For the text-containing cell, return its midpoint in [X, Y] coordinate format. 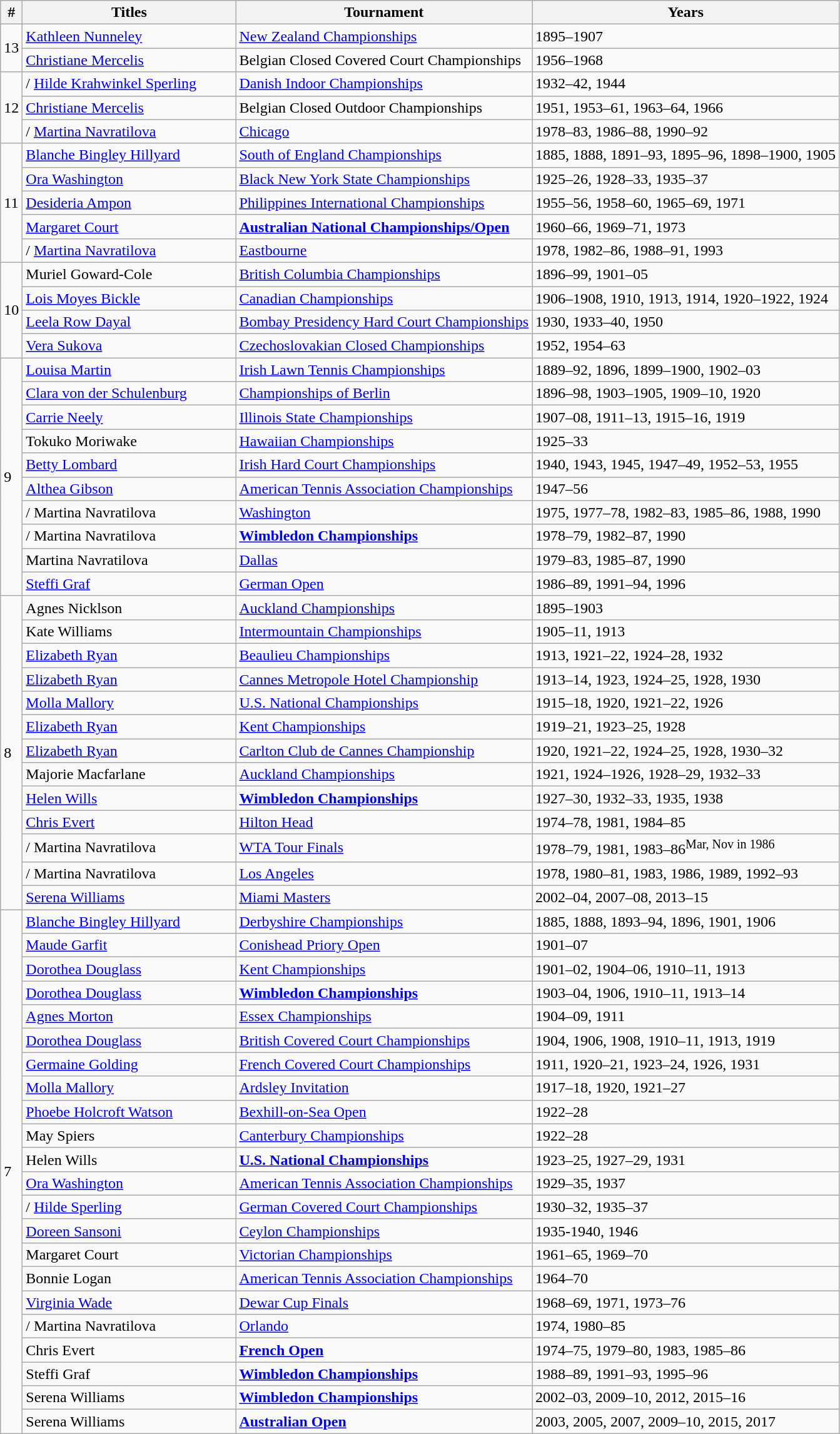
1960–66, 1969–71, 1973 [686, 226]
1986–89, 1991–94, 1996 [686, 584]
1903–04, 1906, 1910–11, 1913–14 [686, 993]
1917–18, 1920, 1921–27 [686, 1088]
Intermountain Championships [384, 631]
1925–26, 1928–33, 1935–37 [686, 179]
Ceylon Championships [384, 1231]
Ardsley Invitation [384, 1088]
8 [11, 752]
1940, 1943, 1945, 1947–49, 1952–53, 1955 [686, 465]
2003, 2005, 2007, 2009–10, 2015, 2017 [686, 1421]
1974–75, 1979–80, 1983, 1985–86 [686, 1350]
Los Angeles [384, 873]
Victorian Championships [384, 1254]
Irish Lawn Tennis Championships [384, 370]
Martina Navratilova [129, 560]
Belgian Closed Outdoor Championships [384, 108]
French Open [384, 1350]
1975, 1977–78, 1982–83, 1985–86, 1988, 1990 [686, 512]
Maude Garfit [129, 945]
1885, 1888, 1893–94, 1896, 1901, 1906 [686, 922]
1904, 1906, 1908, 1910–11, 1913, 1919 [686, 1040]
1930–32, 1935–37 [686, 1207]
1906–1908, 1910, 1913, 1914, 1920–1922, 1924 [686, 298]
Kate Williams [129, 631]
WTA Tour Finals [384, 848]
1907–08, 1911–13, 1915–16, 1919 [686, 417]
Chicago [384, 131]
13 [11, 48]
1911, 1920–21, 1923–24, 1926, 1931 [686, 1064]
South of England Championships [384, 155]
1978, 1980–81, 1983, 1986, 1989, 1992–93 [686, 873]
1895–1903 [686, 608]
Bonnie Logan [129, 1279]
1979–83, 1985–87, 1990 [686, 560]
1919–21, 1923–25, 1928 [686, 727]
7 [11, 1171]
1964–70 [686, 1279]
1974–78, 1981, 1984–85 [686, 822]
1978, 1982–86, 1988–91, 1993 [686, 250]
10 [11, 310]
Agnes Nicklson [129, 608]
Bombay Presidency Hard Court Championships [384, 322]
Tournament [384, 13]
1923–25, 1927–29, 1931 [686, 1159]
Carlton Club de Cannes Championship [384, 751]
May Spiers [129, 1136]
Cannes Metropole Hotel Championship [384, 679]
Beaulieu Championships [384, 655]
Canadian Championships [384, 298]
Australian Open [384, 1421]
1947–56 [686, 489]
1930, 1933–40, 1950 [686, 322]
Majorie Macfarlane [129, 775]
Derbyshire Championships [384, 922]
Louisa Martin [129, 370]
1978–83, 1986–88, 1990–92 [686, 131]
11 [11, 203]
Dewar Cup Finals [384, 1303]
Championships of Berlin [384, 394]
Carrie Neely [129, 417]
Agnes Morton [129, 1017]
Illinois State Championships [384, 417]
British Covered Court Championships [384, 1040]
German Open [384, 584]
Althea Gibson [129, 489]
Conishead Priory Open [384, 945]
Muriel Goward-Cole [129, 274]
1978–79, 1982–87, 1990 [686, 536]
# [11, 13]
Essex Championships [384, 1017]
Dallas [384, 560]
Orlando [384, 1326]
1915–18, 1920, 1921–22, 1926 [686, 703]
12 [11, 108]
1935-1940, 1946 [686, 1231]
Black New York State Championships [384, 179]
Belgian Closed Covered Court Championships [384, 60]
Germaine Golding [129, 1064]
Lois Moyes Bickle [129, 298]
1968–69, 1971, 1973–76 [686, 1303]
1901–02, 1904–06, 1910–11, 1913 [686, 969]
1955–56, 1958–60, 1965–69, 1971 [686, 203]
Leela Row Dayal [129, 322]
1895–1907 [686, 36]
German Covered Court Championships [384, 1207]
1952, 1954–63 [686, 346]
Miami Masters [384, 898]
Kathleen Nunneley [129, 36]
1974, 1980–85 [686, 1326]
British Columbia Championships [384, 274]
Vera Sukova [129, 346]
1896–99, 1901–05 [686, 274]
Virginia Wade [129, 1303]
1913–14, 1923, 1924–25, 1928, 1930 [686, 679]
1885, 1888, 1891–93, 1895–96, 1898–1900, 1905 [686, 155]
1896–98, 1903–1905, 1909–10, 1920 [686, 394]
Bexhill-on-Sea Open [384, 1112]
Titles [129, 13]
Eastbourne [384, 250]
1978–79, 1981, 1983–86Mar, Nov in 1986 [686, 848]
Betty Lombard [129, 465]
1904–09, 1911 [686, 1017]
1921, 1924–1926, 1928–29, 1932–33 [686, 775]
Tokuko Moriwake [129, 441]
1901–07 [686, 945]
Australian National Championships/Open [384, 226]
Clara von der Schulenburg [129, 394]
Doreen Sansoni [129, 1231]
Irish Hard Court Championships [384, 465]
Hilton Head [384, 822]
Czechoslovakian Closed Championships [384, 346]
1956–1968 [686, 60]
1929–35, 1937 [686, 1183]
9 [11, 477]
/ Hilde Sperling [129, 1207]
1889–92, 1896, 1899–1900, 1902–03 [686, 370]
1951, 1953–61, 1963–64, 1966 [686, 108]
Phoebe Holcroft Watson [129, 1112]
Danish Indoor Championships [384, 84]
2002–03, 2009–10, 2012, 2015–16 [686, 1398]
New Zealand Championships [384, 36]
1905–11, 1913 [686, 631]
1925–33 [686, 441]
1961–65, 1969–70 [686, 1254]
1988–89, 1991–93, 1995–96 [686, 1374]
Washington [384, 512]
French Covered Court Championships [384, 1064]
/ Hilde Krahwinkel Sperling [129, 84]
1913, 1921–22, 1924–28, 1932 [686, 655]
Desideria Ampon [129, 203]
1927–30, 1932–33, 1935, 1938 [686, 798]
1920, 1921–22, 1924–25, 1928, 1930–32 [686, 751]
1932–42, 1944 [686, 84]
Canterbury Championships [384, 1136]
Hawaiian Championships [384, 441]
Years [686, 13]
Philippines International Championships [384, 203]
2002–04, 2007–08, 2013–15 [686, 898]
